Scan for the cell matching the given text and deliver its (X, Y) coordinate at center. 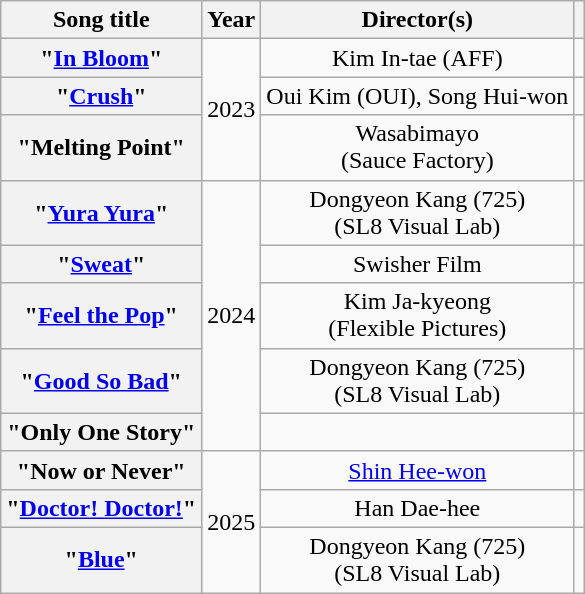
"Feel the Pop" (102, 316)
Song title (102, 20)
"Melting Point" (102, 148)
"Good So Bad" (102, 380)
2023 (232, 110)
Director(s) (418, 20)
"Doctor! Doctor!" (102, 508)
"Yura Yura" (102, 212)
"Now or Never" (102, 470)
Kim In-tae (AFF) (418, 58)
Year (232, 20)
Kim Ja-kyeong(Flexible Pictures) (418, 316)
Han Dae-hee (418, 508)
2024 (232, 316)
"Blue" (102, 560)
Wasabimayo(Sauce Factory) (418, 148)
Oui Kim (OUI), Song Hui-won (418, 96)
Swisher Film (418, 264)
"Only One Story" (102, 432)
"Sweat" (102, 264)
Shin Hee-won (418, 470)
"In Bloom" (102, 58)
"Crush" (102, 96)
2025 (232, 522)
